Detect which cell encompasses the target text, then output its [X, Y] center coordinate. 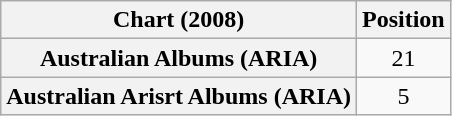
Australian Arisrt Albums (ARIA) [179, 96]
Chart (2008) [179, 20]
Position [404, 20]
Australian Albums (ARIA) [179, 58]
5 [404, 96]
21 [404, 58]
